From the cell containing the given text, extract its center point as [X, Y] coordinate. 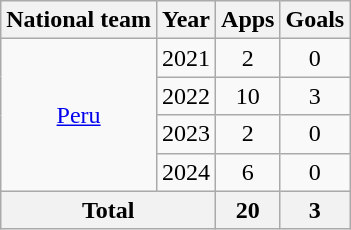
Apps [248, 20]
2023 [186, 134]
Peru [79, 115]
2022 [186, 96]
Total [108, 210]
Goals [315, 20]
2021 [186, 58]
National team [79, 20]
Year [186, 20]
20 [248, 210]
10 [248, 96]
6 [248, 172]
2024 [186, 172]
